Locate the cell with the specified text and output its [x, y] center coordinate. 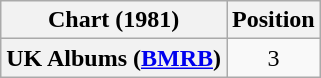
Position [273, 20]
Chart (1981) [114, 20]
3 [273, 58]
UK Albums (BMRB) [114, 58]
